Capture the cell that displays the provided text and extract its [x, y] central coordinate. 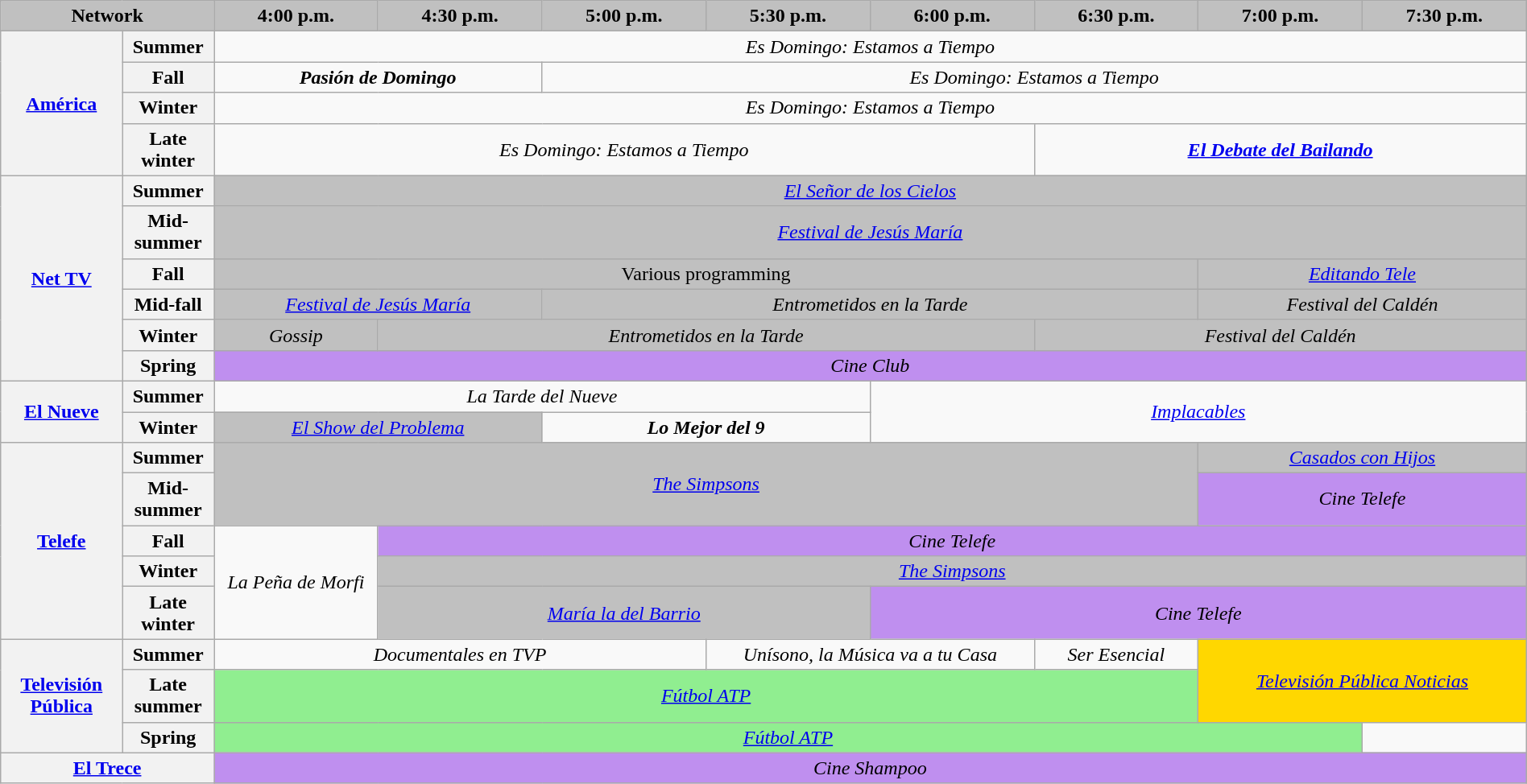
Ser Esencial [1116, 654]
6:30 p.m. [1116, 16]
América [61, 103]
5:00 p.m. [624, 16]
El Trece [108, 768]
Documentales en TVP [461, 654]
El Señor de los Cielos [871, 191]
6:00 p.m. [952, 16]
4:30 p.m. [460, 16]
Net TV [61, 279]
Late summer [168, 695]
Various programming [706, 274]
María la del Barrio [623, 613]
Televisión Pública [61, 695]
Telefe [61, 541]
Implacables [1198, 411]
El Nueve [61, 411]
La Peña de Morfi [296, 583]
El Debate del Bailando [1281, 150]
Unísono, la Música va a tu Casa [870, 654]
Pasión de Domingo [379, 77]
4:00 p.m. [296, 16]
Cine Shampoo [871, 768]
Mid-fall [168, 304]
7:30 p.m. [1444, 16]
Network [108, 16]
Casados con Hijos [1363, 458]
El Show del Problema [379, 427]
Lo Mejor del 9 [706, 427]
Editando Tele [1363, 274]
Cine Club [871, 365]
Televisión Pública Noticias [1363, 681]
La Tarde del Nueve [543, 396]
5:30 p.m. [788, 16]
7:00 p.m. [1281, 16]
Gossip [296, 335]
